Locate the cell with the specified text and output its (x, y) center coordinate. 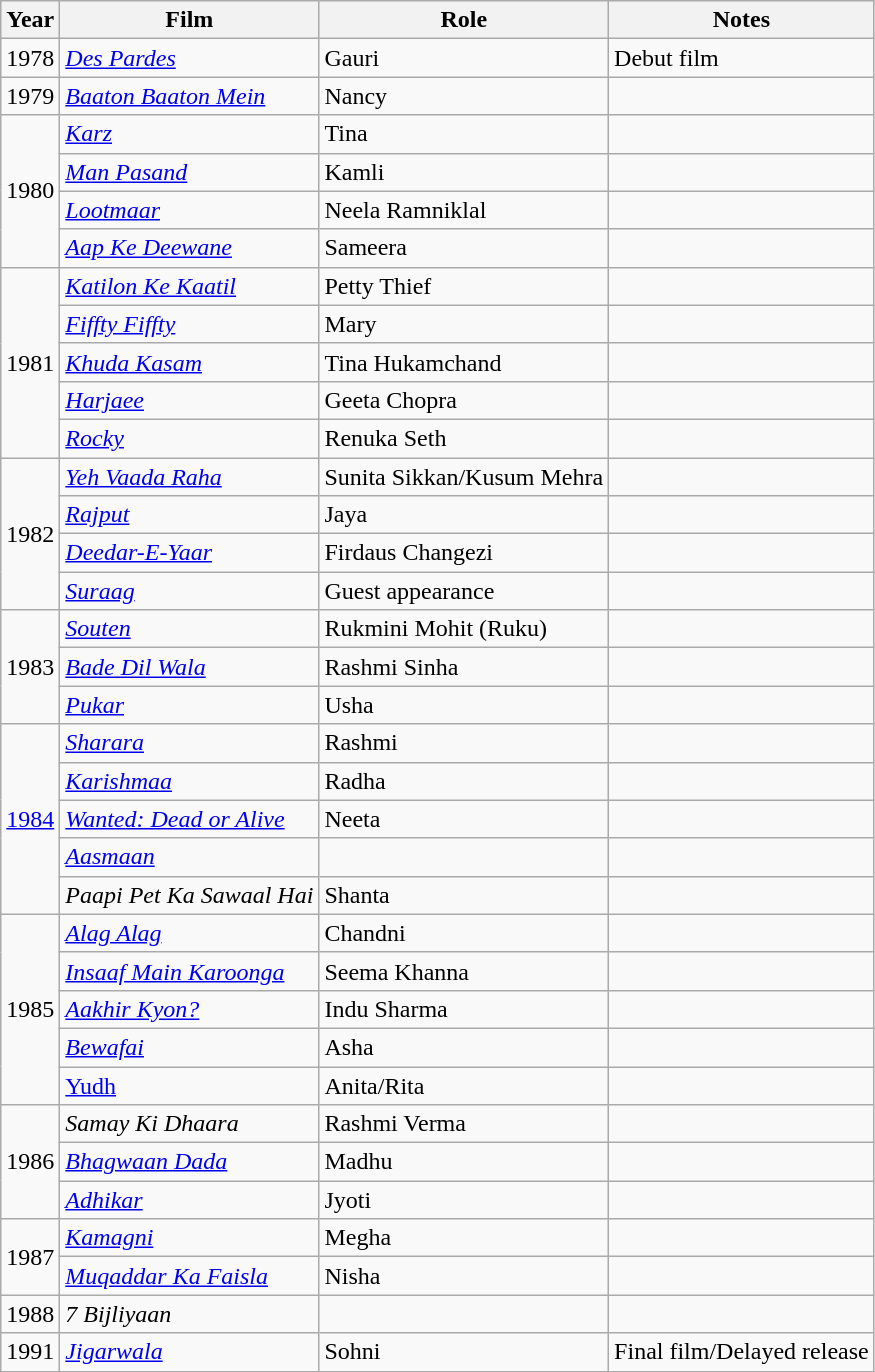
Wanted: Dead or Alive (190, 819)
Madhu (464, 1162)
Chandni (464, 933)
1984 (30, 819)
Lootmaar (190, 210)
Karishmaa (190, 781)
Sunita Sikkan/Kusum Mehra (464, 477)
1987 (30, 1257)
Petty Thief (464, 286)
Yeh Vaada Raha (190, 477)
Neela Ramniklal (464, 210)
1980 (30, 191)
Film (190, 20)
Final film/Delayed release (742, 1352)
Fiffty Fiffty (190, 324)
Nancy (464, 96)
Anita/Rita (464, 1085)
Baaton Baaton Mein (190, 96)
Sameera (464, 248)
Harjaee (190, 400)
Usha (464, 705)
Notes (742, 20)
Des Pardes (190, 58)
Suraag (190, 591)
Nisha (464, 1276)
Guest appearance (464, 591)
1983 (30, 667)
Jigarwala (190, 1352)
1978 (30, 58)
Bhagwaan Dada (190, 1162)
Tina (464, 134)
Jaya (464, 515)
1985 (30, 1009)
Indu Sharma (464, 1009)
Megha (464, 1238)
Khuda Kasam (190, 362)
Rashmi Verma (464, 1124)
Tina Hukamchand (464, 362)
1981 (30, 362)
Man Pasand (190, 172)
Mary (464, 324)
Bewafai (190, 1047)
Aasmaan (190, 857)
Geeta Chopra (464, 400)
Renuka Seth (464, 438)
Gauri (464, 58)
Radha (464, 781)
Aap Ke Deewane (190, 248)
Alag Alag (190, 933)
Sohni (464, 1352)
1982 (30, 534)
Samay Ki Dhaara (190, 1124)
Jyoti (464, 1200)
Kamli (464, 172)
1979 (30, 96)
Paapi Pet Ka Sawaal Hai (190, 895)
1988 (30, 1314)
Rashmi (464, 743)
Aakhir Kyon? (190, 1009)
Yudh (190, 1085)
Katilon Ke Kaatil (190, 286)
Rajput (190, 515)
Seema Khanna (464, 971)
Firdaus Changezi (464, 553)
Debut film (742, 58)
Sharara (190, 743)
Role (464, 20)
Souten (190, 629)
Kamagni (190, 1238)
Karz (190, 134)
1986 (30, 1162)
Year (30, 20)
Pukar (190, 705)
Muqaddar Ka Faisla (190, 1276)
Rukmini Mohit (Ruku) (464, 629)
1991 (30, 1352)
Deedar-E-Yaar (190, 553)
Insaaf Main Karoonga (190, 971)
Rocky (190, 438)
Asha (464, 1047)
Neeta (464, 819)
Rashmi Sinha (464, 667)
Adhikar (190, 1200)
Bade Dil Wala (190, 667)
Shanta (464, 895)
7 Bijliyaan (190, 1314)
